Scan for the cell matching the given text and deliver its (x, y) coordinate at center. 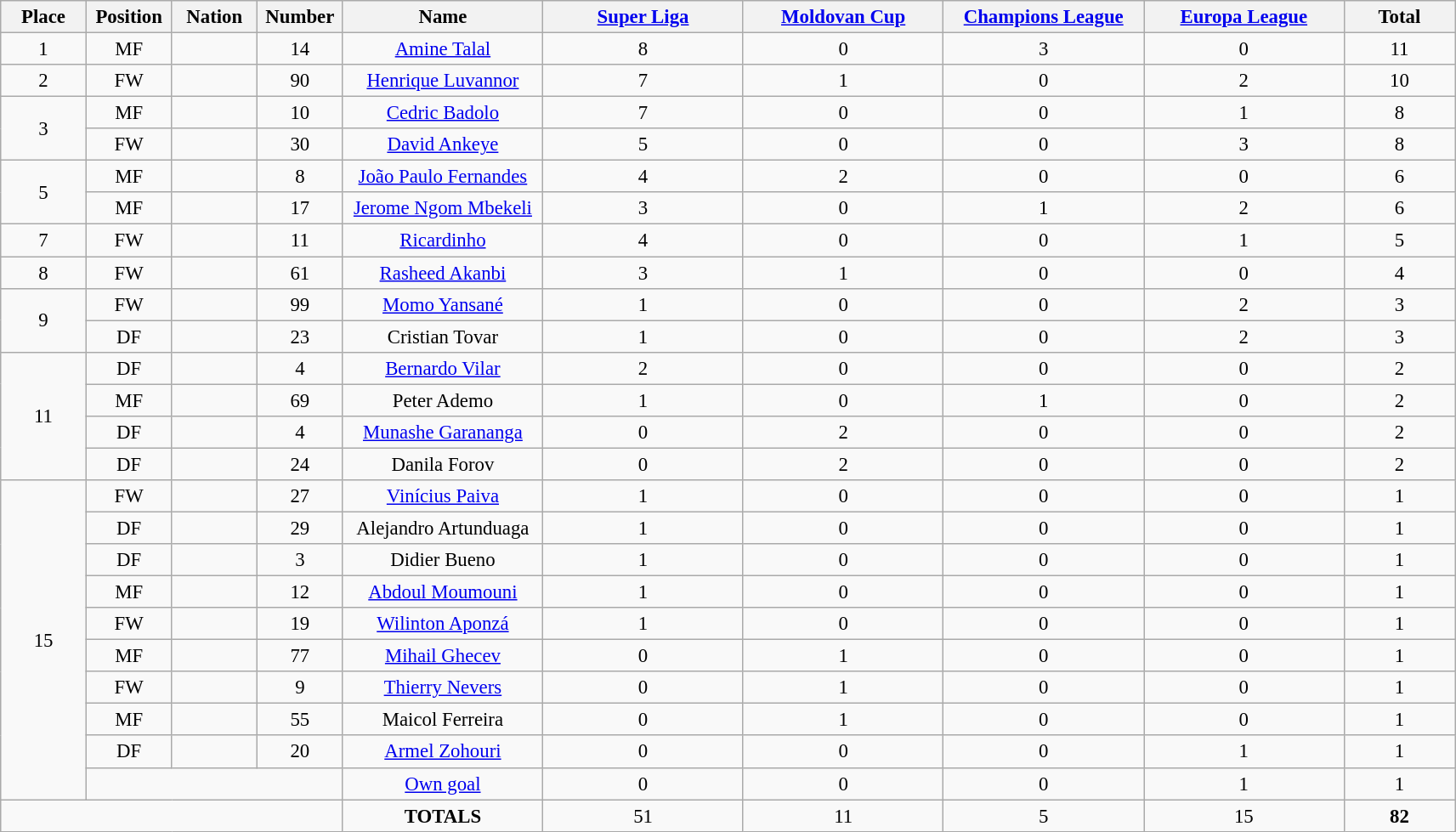
Number (301, 17)
27 (301, 496)
23 (301, 337)
17 (301, 208)
Name (443, 17)
Moldovan Cup (843, 17)
77 (301, 656)
Mihail Ghecev (443, 656)
Own goal (443, 784)
Europa League (1244, 17)
Cristian Tovar (443, 337)
Place (44, 17)
Abdoul Moumouni (443, 592)
14 (301, 49)
24 (301, 464)
Super Liga (643, 17)
90 (301, 81)
Total (1399, 17)
Ricardinho (443, 241)
Didier Bueno (443, 560)
Nation (214, 17)
Henrique Luvannor (443, 81)
Alejandro Artunduaga (443, 528)
30 (301, 144)
Wilinton Aponzá (443, 624)
99 (301, 304)
19 (301, 624)
Position (129, 17)
20 (301, 752)
82 (1399, 816)
Vinícius Paiva (443, 496)
David Ankeye (443, 144)
João Paulo Fernandes (443, 177)
Armel Zohouri (443, 752)
Peter Ademo (443, 400)
Thierry Nevers (443, 688)
Amine Talal (443, 49)
51 (643, 816)
Danila Forov (443, 464)
55 (301, 720)
Champions League (1044, 17)
29 (301, 528)
69 (301, 400)
Momo Yansané (443, 304)
12 (301, 592)
Munashe Garananga (443, 433)
Cedric Badolo (443, 113)
Maicol Ferreira (443, 720)
Jerome Ngom Mbekeli (443, 208)
61 (301, 273)
TOTALS (443, 816)
Bernardo Vilar (443, 368)
Rasheed Akanbi (443, 273)
